Search for the cell housing the specified text and yield its (x, y) center coordinate. 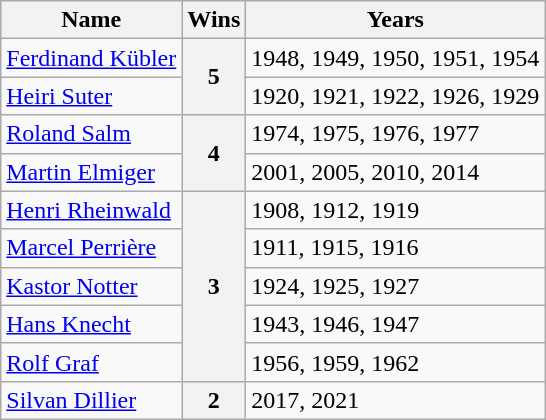
3 (214, 286)
1948, 1949, 1950, 1951, 1954 (396, 58)
2001, 2005, 2010, 2014 (396, 172)
2 (214, 400)
2017, 2021 (396, 400)
Name (92, 20)
5 (214, 77)
4 (214, 153)
Ferdinand Kübler (92, 58)
1974, 1975, 1976, 1977 (396, 134)
1911, 1915, 1916 (396, 248)
1956, 1959, 1962 (396, 362)
Marcel Perrière (92, 248)
Roland Salm (92, 134)
Martin Elmiger (92, 172)
Wins (214, 20)
Years (396, 20)
Rolf Graf (92, 362)
Heiri Suter (92, 96)
Henri Rheinwald (92, 210)
Silvan Dillier (92, 400)
1943, 1946, 1947 (396, 324)
Hans Knecht (92, 324)
1924, 1925, 1927 (396, 286)
1908, 1912, 1919 (396, 210)
1920, 1921, 1922, 1926, 1929 (396, 96)
Kastor Notter (92, 286)
